Search for the cell housing the specified text and yield its (x, y) center coordinate. 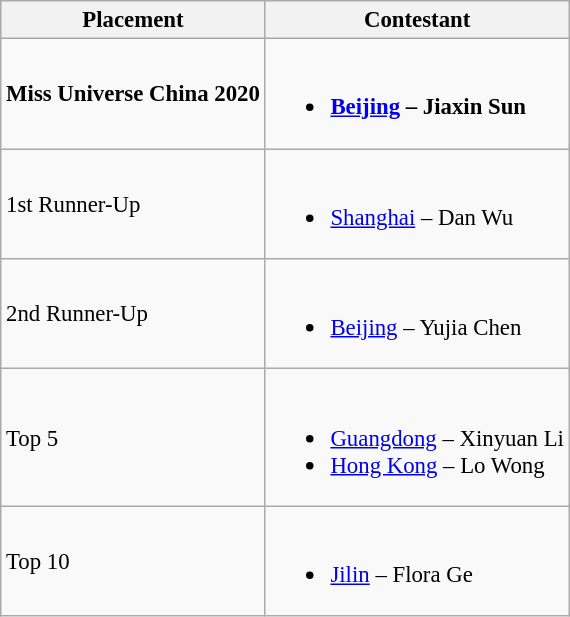
Jilin – Flora Ge (417, 561)
Placement (133, 20)
Miss Universe China 2020 (133, 94)
Shanghai – Dan Wu (417, 204)
1st Runner-Up (133, 204)
Guangdong – Xinyuan LiHong Kong – Lo Wong (417, 438)
Top 10 (133, 561)
Top 5 (133, 438)
Contestant (417, 20)
Beijing – Yujia Chen (417, 314)
Beijing – Jiaxin Sun (417, 94)
2nd Runner-Up (133, 314)
